Scan for the cell matching the given text and deliver its [X, Y] coordinate at center. 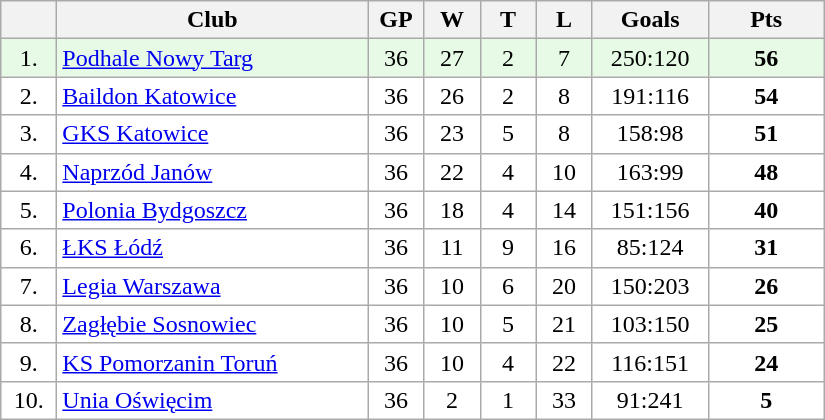
4. [29, 172]
150:203 [650, 286]
ŁKS Łódź [212, 248]
18 [452, 210]
Polonia Bydgoszcz [212, 210]
Legia Warszawa [212, 286]
27 [452, 58]
1. [29, 58]
Baildon Katowice [212, 96]
10. [29, 400]
14 [564, 210]
Unia Oświęcim [212, 400]
2. [29, 96]
23 [452, 134]
24 [766, 362]
191:116 [650, 96]
31 [766, 248]
W [452, 20]
GP [396, 20]
3. [29, 134]
48 [766, 172]
7 [564, 58]
54 [766, 96]
91:241 [650, 400]
21 [564, 324]
Podhale Nowy Targ [212, 58]
Naprzód Janów [212, 172]
Goals [650, 20]
51 [766, 134]
7. [29, 286]
6. [29, 248]
25 [766, 324]
6 [508, 286]
KS Pomorzanin Toruń [212, 362]
L [564, 20]
33 [564, 400]
GKS Katowice [212, 134]
40 [766, 210]
151:156 [650, 210]
1 [508, 400]
9. [29, 362]
103:150 [650, 324]
11 [452, 248]
8. [29, 324]
T [508, 20]
Club [212, 20]
158:98 [650, 134]
5. [29, 210]
116:151 [650, 362]
250:120 [650, 58]
85:124 [650, 248]
163:99 [650, 172]
Zagłębie Sosnowiec [212, 324]
16 [564, 248]
56 [766, 58]
20 [564, 286]
Pts [766, 20]
9 [508, 248]
